Identify which cell holds the provided text, then report its [X, Y] central coordinate. 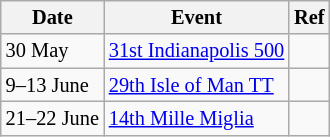
29th Isle of Man TT [196, 85]
Ref [309, 17]
9–13 June [52, 85]
30 May [52, 51]
Event [196, 17]
14th Mille Miglia [196, 118]
21–22 June [52, 118]
31st Indianapolis 500 [196, 51]
Date [52, 17]
